For the text-containing cell, return its midpoint in (X, Y) coordinate format. 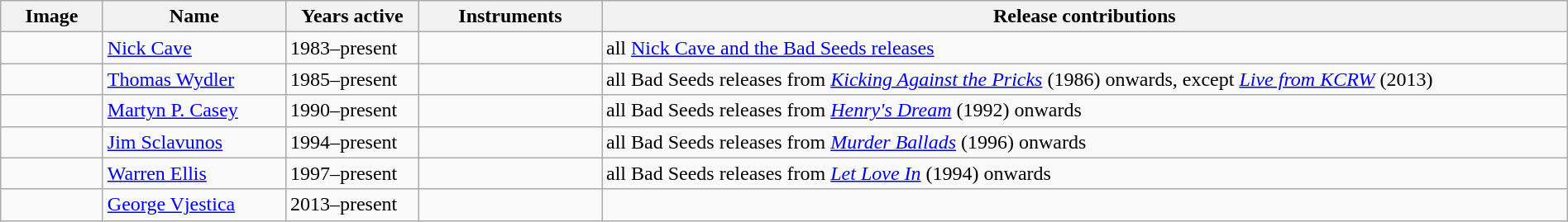
1994–present (352, 142)
Jim Sclavunos (194, 142)
2013–present (352, 205)
1990–present (352, 111)
all Bad Seeds releases from Let Love In (1994) onwards (1085, 173)
Name (194, 17)
Image (52, 17)
all Bad Seeds releases from Henry's Dream (1992) onwards (1085, 111)
Warren Ellis (194, 173)
1983–present (352, 48)
all Bad Seeds releases from Kicking Against the Pricks (1986) onwards, except Live from KCRW (2013) (1085, 79)
Instruments (509, 17)
Nick Cave (194, 48)
George Vjestica (194, 205)
Years active (352, 17)
Release contributions (1085, 17)
Martyn P. Casey (194, 111)
1997–present (352, 173)
all Bad Seeds releases from Murder Ballads (1996) onwards (1085, 142)
all Nick Cave and the Bad Seeds releases (1085, 48)
1985–present (352, 79)
Thomas Wydler (194, 79)
